Pinpoint the cell where the given text exists, returning its (x, y) midpoint coordinate. 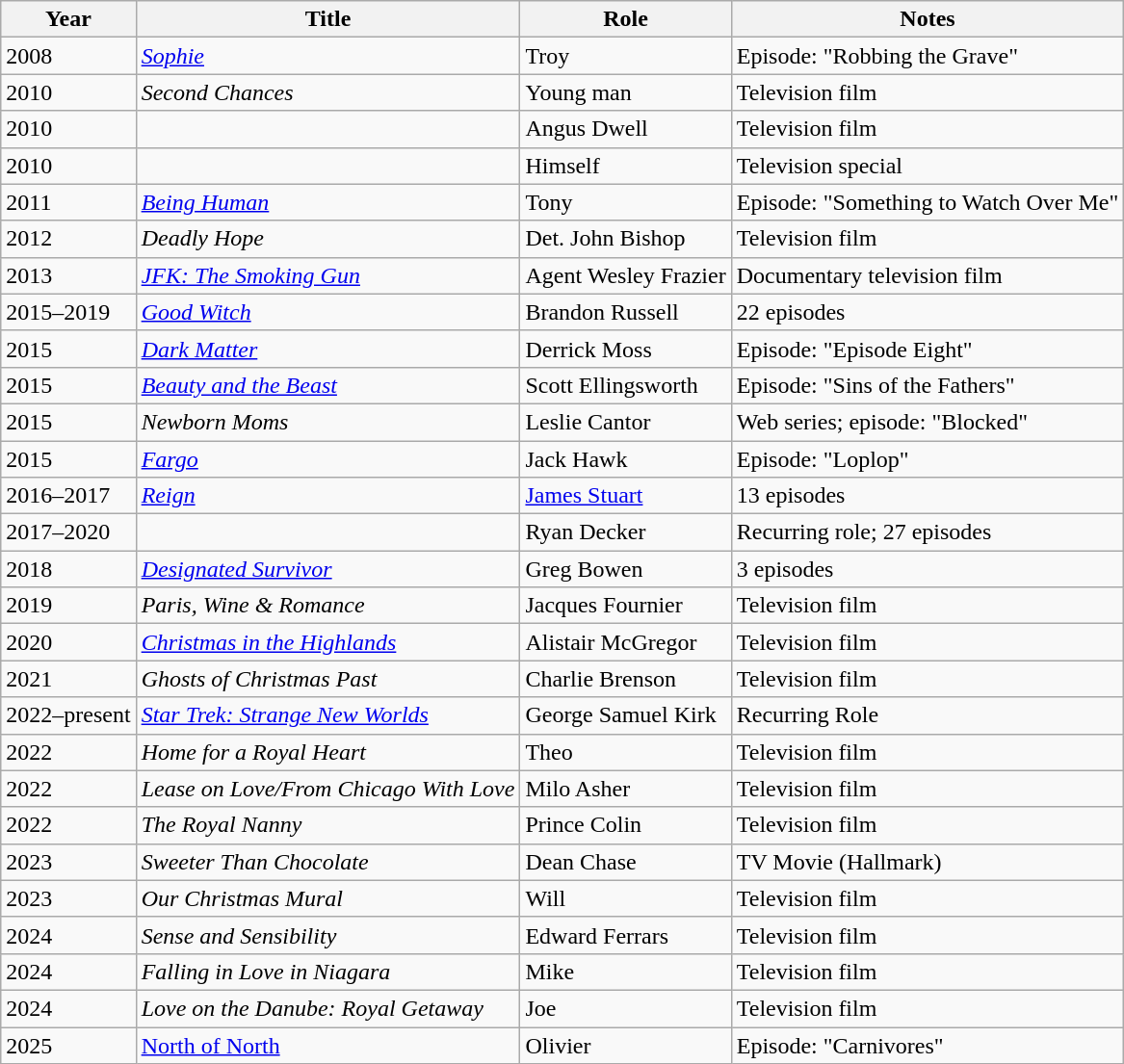
Charlie Brenson (626, 679)
Television special (928, 166)
Role (626, 19)
Home for a Royal Heart (327, 752)
Documentary television film (928, 275)
Alistair McGregor (626, 642)
13 episodes (928, 496)
Recurring role; 27 episodes (928, 532)
Web series; episode: "Blocked" (928, 422)
Theo (626, 752)
Jacques Fournier (626, 606)
Lease on Love/From Chicago With Love (327, 789)
Ghosts of Christmas Past (327, 679)
Good Witch (327, 312)
2013 (68, 275)
North of North (327, 1045)
Brandon Russell (626, 312)
Episode: "Episode Eight" (928, 349)
Milo Asher (626, 789)
Year (68, 19)
Sweeter Than Chocolate (327, 862)
Episode: "Loplop" (928, 459)
2020 (68, 642)
Reign (327, 496)
JFK: The Smoking Gun (327, 275)
Sophie (327, 56)
Sense and Sensibility (327, 935)
Dark Matter (327, 349)
Episode: "Sins of the Fathers" (928, 385)
2019 (68, 606)
Dean Chase (626, 862)
Christmas in the Highlands (327, 642)
Episode: "Robbing the Grave" (928, 56)
Designated Survivor (327, 569)
Scott Ellingsworth (626, 385)
Troy (626, 56)
TV Movie (Hallmark) (928, 862)
Tony (626, 202)
Being Human (327, 202)
Joe (626, 1008)
2017–2020 (68, 532)
2012 (68, 239)
22 episodes (928, 312)
2025 (68, 1045)
2022–present (68, 715)
Mike (626, 972)
2008 (68, 56)
Second Chances (327, 92)
2015–2019 (68, 312)
Det. John Bishop (626, 239)
Will (626, 898)
Star Trek: Strange New Worlds (327, 715)
George Samuel Kirk (626, 715)
Young man (626, 92)
Recurring Role (928, 715)
Our Christmas Mural (327, 898)
Jack Hawk (626, 459)
Beauty and the Beast (327, 385)
Prince Colin (626, 825)
Himself (626, 166)
Agent Wesley Frazier (626, 275)
Deadly Hope (327, 239)
Love on the Danube: Royal Getaway (327, 1008)
Derrick Moss (626, 349)
James Stuart (626, 496)
Olivier (626, 1045)
Episode: "Carnivores" (928, 1045)
Fargo (327, 459)
Greg Bowen (626, 569)
2021 (68, 679)
Falling in Love in Niagara (327, 972)
2018 (68, 569)
Title (327, 19)
Edward Ferrars (626, 935)
2011 (68, 202)
Paris, Wine & Romance (327, 606)
Ryan Decker (626, 532)
Leslie Cantor (626, 422)
Episode: "Something to Watch Over Me" (928, 202)
2016–2017 (68, 496)
The Royal Nanny (327, 825)
Newborn Moms (327, 422)
3 episodes (928, 569)
Notes (928, 19)
Angus Dwell (626, 129)
